Capture the cell that displays the provided text and extract its (X, Y) central coordinate. 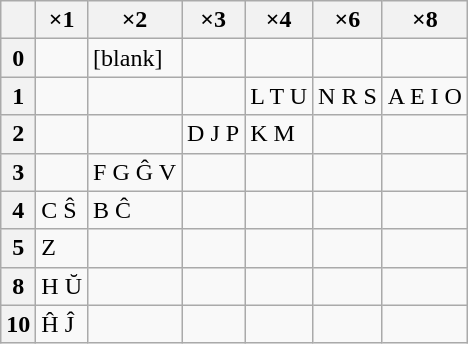
2 (18, 134)
5 (18, 248)
C Ŝ (62, 210)
10 (18, 324)
Ĥ Ĵ (62, 324)
×3 (214, 20)
A E I O (424, 96)
×4 (279, 20)
H Ŭ (62, 286)
D J P (214, 134)
×8 (424, 20)
Z (62, 248)
8 (18, 286)
1 (18, 96)
×2 (135, 20)
[blank] (135, 58)
×1 (62, 20)
4 (18, 210)
B Ĉ (135, 210)
K M (279, 134)
0 (18, 58)
N R S (348, 96)
F G Ĝ V (135, 172)
L T U (279, 96)
×6 (348, 20)
3 (18, 172)
